Extract the (X, Y) coordinate from the center of the cell holding the provided text.  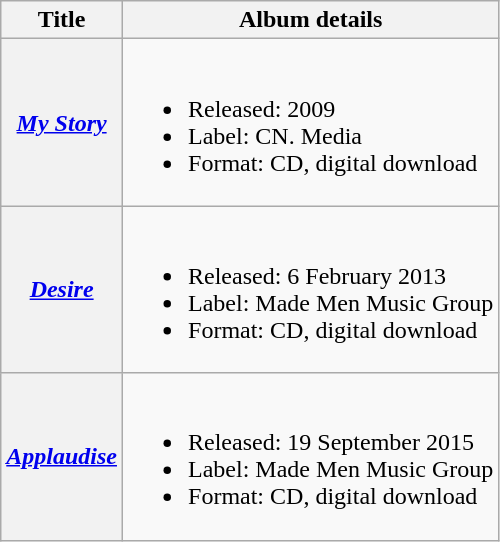
Released: 2009Label: CN. MediaFormat: CD, digital download (311, 122)
Released: 6 February 2013Label: Made Men Music GroupFormat: CD, digital download (311, 290)
Applaudise (62, 456)
My Story (62, 122)
Title (62, 20)
Desire (62, 290)
Album details (311, 20)
Released: 19 September 2015Label: Made Men Music GroupFormat: CD, digital download (311, 456)
